Output the [X, Y] coordinate of the center of the cell containing the given text.  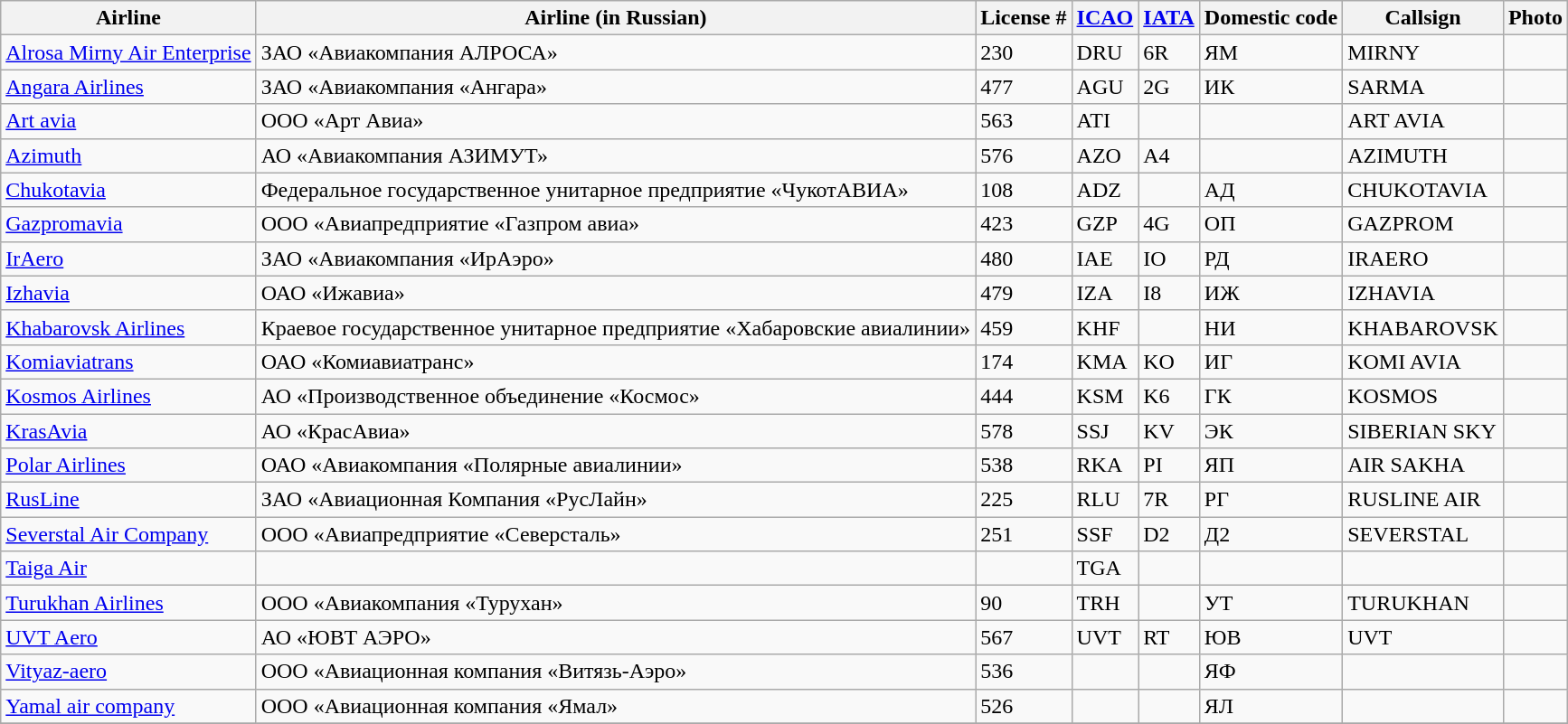
ИГ [1270, 362]
Photo [1535, 18]
7R [1169, 500]
Gazpromavia [128, 224]
KHF [1105, 327]
444 [1024, 396]
Polar Airlines [128, 465]
АО «ЮВТ АЭРО» [616, 637]
ООО «Авиакомпания «Турухан» [616, 603]
Краевое государственное унитарное предприятие «Хабаровские авиалинии» [616, 327]
230 [1024, 52]
225 [1024, 500]
ЗАО «Авиакомпания АЛРОСА» [616, 52]
ЯФ [1270, 672]
Art avia [128, 121]
IRAERO [1423, 259]
ЯП [1270, 465]
Д2 [1270, 534]
459 [1024, 327]
TGA [1105, 569]
6R [1169, 52]
Angara Airlines [128, 87]
SEVERSTAL [1423, 534]
ART AVIA [1423, 121]
Izhavia [128, 293]
IZA [1105, 293]
479 [1024, 293]
Domestic code [1270, 18]
ГК [1270, 396]
PI [1169, 465]
Airline (in Russian) [616, 18]
ОП [1270, 224]
ООО «Авиационная компания «Ямал» [616, 706]
RusLine [128, 500]
АО «КрасАвиа» [616, 431]
ATI [1105, 121]
KSM [1105, 396]
536 [1024, 672]
RKA [1105, 465]
RLU [1105, 500]
АО «Авиакомпания АЗИМУТ» [616, 155]
ОАО «Авиакомпания «Полярные авиалинии» [616, 465]
ЯЛ [1270, 706]
ООО «Авиапредприятие «Северсталь» [616, 534]
Callsign [1423, 18]
423 [1024, 224]
Taiga Air [128, 569]
563 [1024, 121]
KV [1169, 431]
SSJ [1105, 431]
KrasAvia [128, 431]
ОАО «Комиавиатранс» [616, 362]
Khabarovsk Airlines [128, 327]
RUSLINE AIR [1423, 500]
РД [1270, 259]
RT [1169, 637]
Vityaz-aero [128, 672]
AZO [1105, 155]
НИ [1270, 327]
ЗАО «Авиакомпания «Ангара» [616, 87]
SIBERIAN SKY [1423, 431]
ЭК [1270, 431]
Severstal Air Company [128, 534]
Chukotavia [128, 190]
Kosmos Airlines [128, 396]
TRH [1105, 603]
526 [1024, 706]
IATA [1169, 18]
ИК [1270, 87]
4G [1169, 224]
477 [1024, 87]
Федеральное государственное унитарное предприятие «ЧукотАВИА» [616, 190]
Komiaviatrans [128, 362]
KOSMOS [1423, 396]
GZP [1105, 224]
IZHAVIA [1423, 293]
ADZ [1105, 190]
АД [1270, 190]
576 [1024, 155]
AZIMUTH [1423, 155]
ООО «Арт Авиа» [616, 121]
567 [1024, 637]
Airline [128, 18]
ЗАО «Авиационная Компания «РусЛайн» [616, 500]
Yamal air company [128, 706]
TURUKHAN [1423, 603]
KMA [1105, 362]
2G [1169, 87]
K6 [1169, 396]
MIRNY [1423, 52]
AIR SAKHA [1423, 465]
CHUKOTAVIA [1423, 190]
I8 [1169, 293]
ИЖ [1270, 293]
108 [1024, 190]
ЗАО «Авиакомпания «ИрАэро» [616, 259]
D2 [1169, 534]
KO [1169, 362]
480 [1024, 259]
License # [1024, 18]
A4 [1169, 155]
KOMI AVIA [1423, 362]
UVT Aero [128, 637]
90 [1024, 603]
IAE [1105, 259]
251 [1024, 534]
538 [1024, 465]
IrAero [128, 259]
SSF [1105, 534]
УТ [1270, 603]
AGU [1105, 87]
ООО «Авиапредприятие «Газпром авиа» [616, 224]
ЯМ [1270, 52]
578 [1024, 431]
ICAO [1105, 18]
SARMA [1423, 87]
ООО «Авиационная компания «Витязь-Аэро» [616, 672]
Azimuth [128, 155]
IO [1169, 259]
174 [1024, 362]
DRU [1105, 52]
GAZPROM [1423, 224]
KHABAROVSK [1423, 327]
Alrosa Mirny Air Enterprise [128, 52]
ОАО «Ижавиа» [616, 293]
РГ [1270, 500]
ЮВ [1270, 637]
Turukhan Airlines [128, 603]
АО «Производственное объединение «Космос» [616, 396]
